Provide the (X, Y) coordinate of the cell's center where the given text is located.  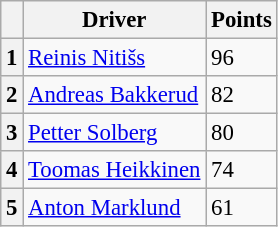
Reinis Nitišs (114, 58)
Driver (114, 20)
4 (12, 170)
Petter Solberg (114, 133)
5 (12, 208)
96 (242, 58)
Points (242, 20)
Anton Marklund (114, 208)
74 (242, 170)
Toomas Heikkinen (114, 170)
2 (12, 95)
80 (242, 133)
61 (242, 208)
82 (242, 95)
Andreas Bakkerud (114, 95)
1 (12, 58)
3 (12, 133)
